From the cell containing the given text, extract its center point as [x, y] coordinate. 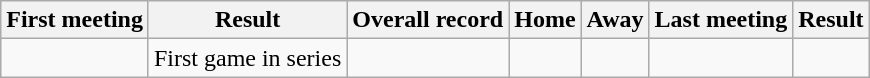
First meeting [75, 20]
Home [545, 20]
Overall record [428, 20]
First game in series [247, 58]
Away [615, 20]
Last meeting [721, 20]
